Scan for the cell matching the given text and deliver its (X, Y) coordinate at center. 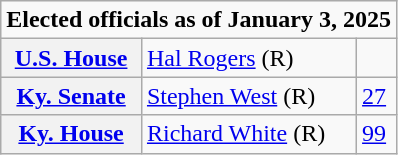
Ky. House (72, 134)
Richard White (R) (248, 134)
27 (377, 96)
U.S. House (72, 58)
99 (377, 134)
Stephen West (R) (248, 96)
Elected officials as of January 3, 2025 (199, 20)
Hal Rogers (R) (248, 58)
Ky. Senate (72, 96)
